Provide the (X, Y) coordinate of the cell's center where the given text is located.  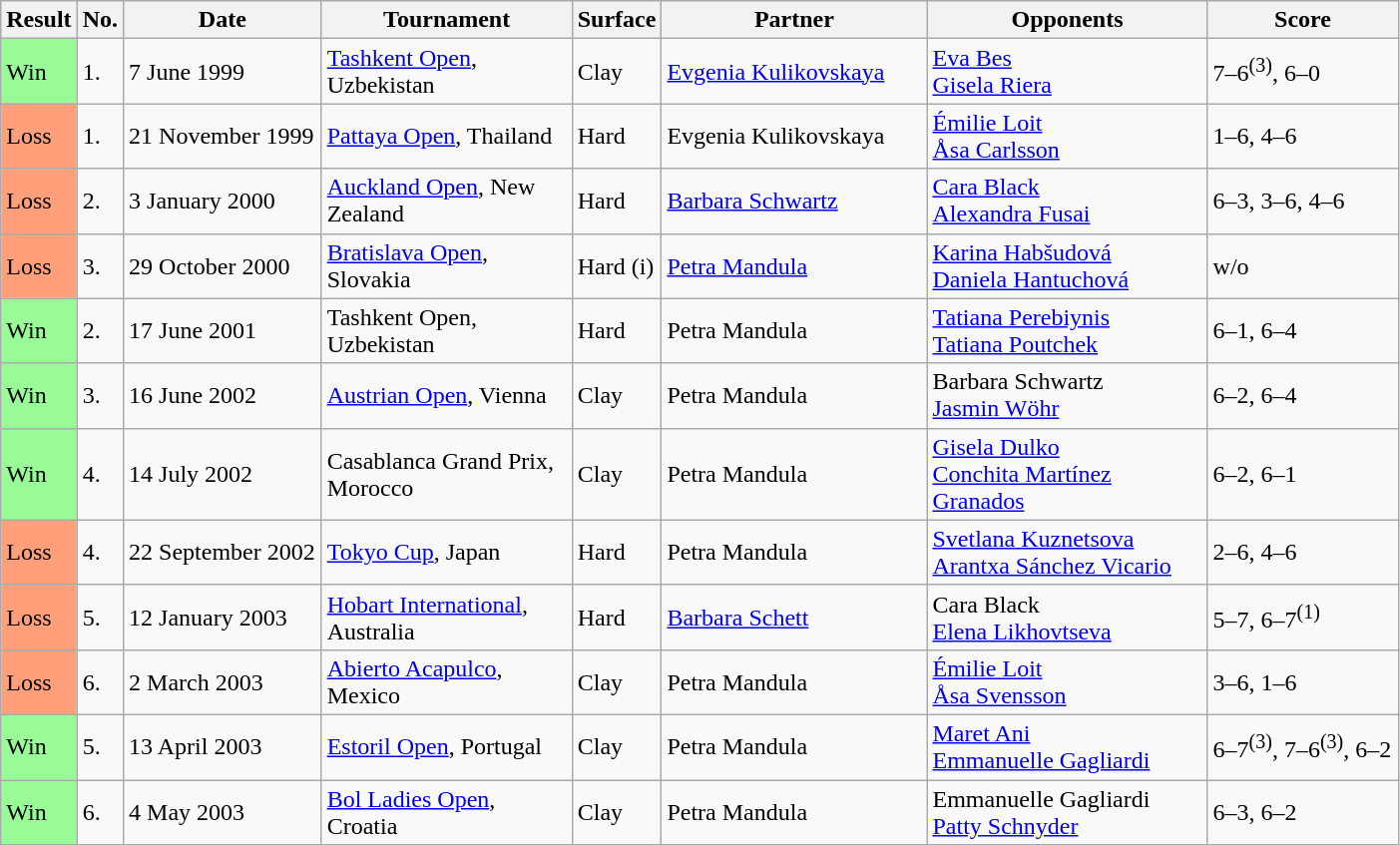
Eva Bes Gisela Riera (1068, 72)
2–6, 4–6 (1303, 553)
Tatiana Perebiynis Tatiana Poutchek (1068, 331)
Opponents (1068, 20)
3 January 2000 (224, 202)
Surface (617, 20)
6–3, 3–6, 4–6 (1303, 202)
17 June 2001 (224, 331)
Gisela Dulko Conchita Martínez Granados (1068, 474)
6–7(3), 7–6(3), 6–2 (1303, 746)
7 June 1999 (224, 72)
5–7, 6–7(1) (1303, 617)
Barbara Schett (794, 617)
3–6, 1–6 (1303, 682)
Hobart International, Australia (447, 617)
Svetlana Kuznetsova Arantxa Sánchez Vicario (1068, 553)
4 May 2003 (224, 812)
22 September 2002 (224, 553)
Pattaya Open, Thailand (447, 136)
Émilie Loit Åsa Carlsson (1068, 136)
Date (224, 20)
6–2, 6–1 (1303, 474)
Émilie Loit Åsa Svensson (1068, 682)
6–2, 6–4 (1303, 395)
6–3, 6–2 (1303, 812)
Tournament (447, 20)
Emmanuelle Gagliardi Patty Schnyder (1068, 812)
Cara Black Elena Likhovtseva (1068, 617)
Barbara Schwartz (794, 202)
w/o (1303, 265)
Austrian Open, Vienna (447, 395)
1–6, 4–6 (1303, 136)
Partner (794, 20)
Estoril Open, Portugal (447, 746)
Karina Habšudová Daniela Hantuchová (1068, 265)
Maret Ani Emmanuelle Gagliardi (1068, 746)
Hard (i) (617, 265)
No. (100, 20)
Barbara Schwartz Jasmin Wöhr (1068, 395)
Result (39, 20)
Abierto Acapulco, Mexico (447, 682)
Cara Black Alexandra Fusai (1068, 202)
Auckland Open, New Zealand (447, 202)
Tokyo Cup, Japan (447, 553)
Bol Ladies Open, Croatia (447, 812)
2 March 2003 (224, 682)
12 January 2003 (224, 617)
13 April 2003 (224, 746)
Casablanca Grand Prix, Morocco (447, 474)
16 June 2002 (224, 395)
29 October 2000 (224, 265)
7–6(3), 6–0 (1303, 72)
14 July 2002 (224, 474)
Bratislava Open, Slovakia (447, 265)
21 November 1999 (224, 136)
Score (1303, 20)
6–1, 6–4 (1303, 331)
